Detect which cell encompasses the target text, then output its [X, Y] center coordinate. 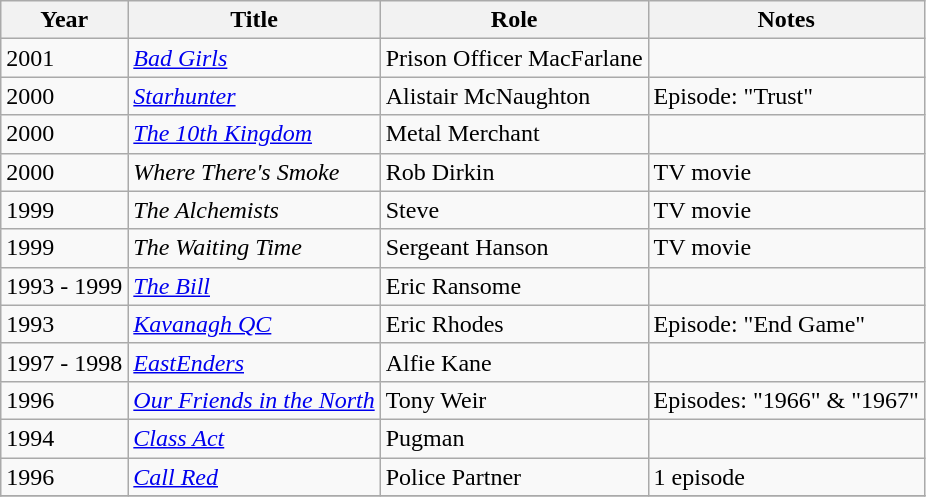
Starhunter [254, 96]
The 10th Kingdom [254, 134]
Eric Ransome [514, 286]
EastEnders [254, 362]
Episode: "Trust" [786, 96]
Pugman [514, 438]
Class Act [254, 438]
2001 [64, 58]
Episodes: "1966" & "1967" [786, 400]
Rob Dirkin [514, 172]
Tony Weir [514, 400]
Sergeant Hanson [514, 248]
1 episode [786, 477]
Role [514, 20]
Year [64, 20]
Eric Rhodes [514, 324]
Bad Girls [254, 58]
Kavanagh QC [254, 324]
Our Friends in the North [254, 400]
1993 [64, 324]
The Bill [254, 286]
Notes [786, 20]
Police Partner [514, 477]
The Waiting Time [254, 248]
The Alchemists [254, 210]
Where There's Smoke [254, 172]
Call Red [254, 477]
Title [254, 20]
Alfie Kane [514, 362]
Metal Merchant [514, 134]
1997 - 1998 [64, 362]
Prison Officer MacFarlane [514, 58]
Episode: "End Game" [786, 324]
1993 - 1999 [64, 286]
Alistair McNaughton [514, 96]
1994 [64, 438]
Steve [514, 210]
